Pinpoint the cell where the given text exists, returning its [X, Y] midpoint coordinate. 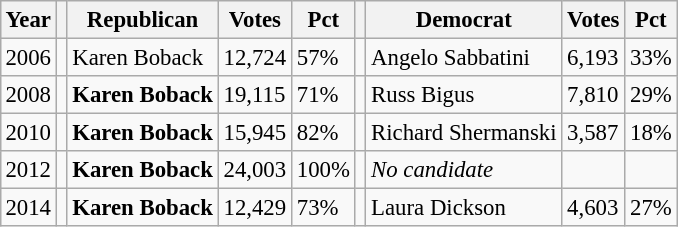
Russ Bigus [464, 95]
7,810 [594, 95]
33% [651, 57]
No candidate [464, 170]
Year [28, 20]
4,603 [594, 208]
29% [651, 95]
2006 [28, 57]
57% [323, 57]
Republican [142, 20]
2008 [28, 95]
12,724 [254, 57]
2014 [28, 208]
24,003 [254, 170]
2010 [28, 133]
15,945 [254, 133]
Laura Dickson [464, 208]
2012 [28, 170]
82% [323, 133]
6,193 [594, 57]
Democrat [464, 20]
27% [651, 208]
18% [651, 133]
73% [323, 208]
Richard Shermanski [464, 133]
100% [323, 170]
12,429 [254, 208]
Angelo Sabbatini [464, 57]
3,587 [594, 133]
19,115 [254, 95]
71% [323, 95]
